Determine the (X, Y) coordinate at the center of the cell enclosing the given text.  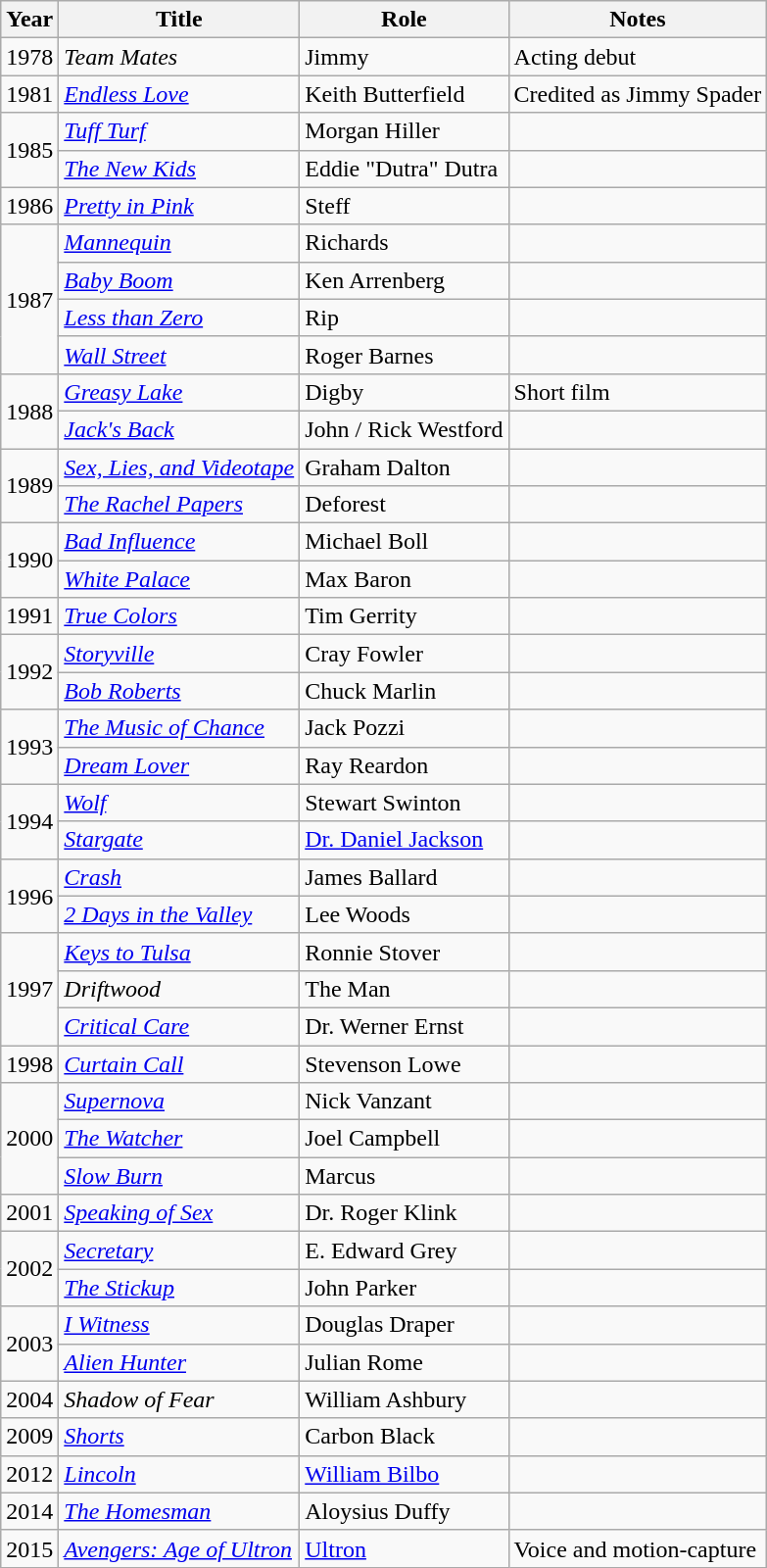
Title (179, 20)
Nick Vanzant (404, 1102)
2004 (29, 1399)
1987 (29, 299)
E. Edward Grey (404, 1250)
1991 (29, 616)
Slow Burn (179, 1176)
2014 (29, 1511)
1998 (29, 1063)
Pretty in Pink (179, 206)
Acting debut (638, 57)
Ken Arrenberg (404, 280)
2015 (29, 1548)
1993 (29, 747)
Dr. Daniel Jackson (404, 840)
Graham Dalton (404, 467)
John / Rick Westford (404, 429)
2000 (29, 1139)
Baby Boom (179, 280)
Joel Campbell (404, 1139)
Michael Boll (404, 542)
Eddie "Dutra" Dutra (404, 169)
Team Mates (179, 57)
Shadow of Fear (179, 1399)
The Rachel Papers (179, 505)
Dream Lover (179, 765)
Year (29, 20)
1981 (29, 94)
Driftwood (179, 989)
Roger Barnes (404, 355)
The Man (404, 989)
Storyville (179, 654)
True Colors (179, 616)
Alien Hunter (179, 1362)
Stargate (179, 840)
1990 (29, 561)
Wall Street (179, 355)
Chuck Marlin (404, 691)
2012 (29, 1474)
Short film (638, 392)
Critical Care (179, 1026)
Stewart Swinton (404, 803)
James Ballard (404, 877)
Marcus (404, 1176)
The Stickup (179, 1288)
The New Kids (179, 169)
Aloysius Duffy (404, 1511)
Bob Roberts (179, 691)
The Watcher (179, 1139)
The Homesman (179, 1511)
Sex, Lies, and Videotape (179, 467)
2002 (29, 1269)
1986 (29, 206)
1996 (29, 896)
Notes (638, 20)
Morgan Hiller (404, 131)
Jack Pozzi (404, 728)
Jack's Back (179, 429)
1978 (29, 57)
1997 (29, 989)
Jimmy (404, 57)
Steff (404, 206)
Tim Gerrity (404, 616)
Avengers: Age of Ultron (179, 1548)
Endless Love (179, 94)
Lee Woods (404, 914)
Shorts (179, 1437)
Secretary (179, 1250)
Deforest (404, 505)
Mannequin (179, 243)
2 Days in the Valley (179, 914)
Ultron (404, 1548)
White Palace (179, 579)
Role (404, 20)
Julian Rome (404, 1362)
Lincoln (179, 1474)
Max Baron (404, 579)
Less than Zero (179, 318)
Speaking of Sex (179, 1213)
Ray Reardon (404, 765)
Dr. Roger Klink (404, 1213)
Supernova (179, 1102)
1992 (29, 672)
1985 (29, 150)
William Bilbo (404, 1474)
Bad Influence (179, 542)
I Witness (179, 1325)
Voice and motion-capture (638, 1548)
William Ashbury (404, 1399)
Keith Butterfield (404, 94)
Greasy Lake (179, 392)
Crash (179, 877)
Dr. Werner Ernst (404, 1026)
Rip (404, 318)
Curtain Call (179, 1063)
1994 (29, 821)
The Music of Chance (179, 728)
Tuff Turf (179, 131)
1988 (29, 411)
Douglas Draper (404, 1325)
Ronnie Stover (404, 952)
Stevenson Lowe (404, 1063)
2003 (29, 1344)
John Parker (404, 1288)
Digby (404, 392)
2001 (29, 1213)
Keys to Tulsa (179, 952)
2009 (29, 1437)
Wolf (179, 803)
Credited as Jimmy Spader (638, 94)
Cray Fowler (404, 654)
1989 (29, 486)
Richards (404, 243)
Carbon Black (404, 1437)
